Find where the given text appears and provide that cell's center as (X, Y) coordinate. 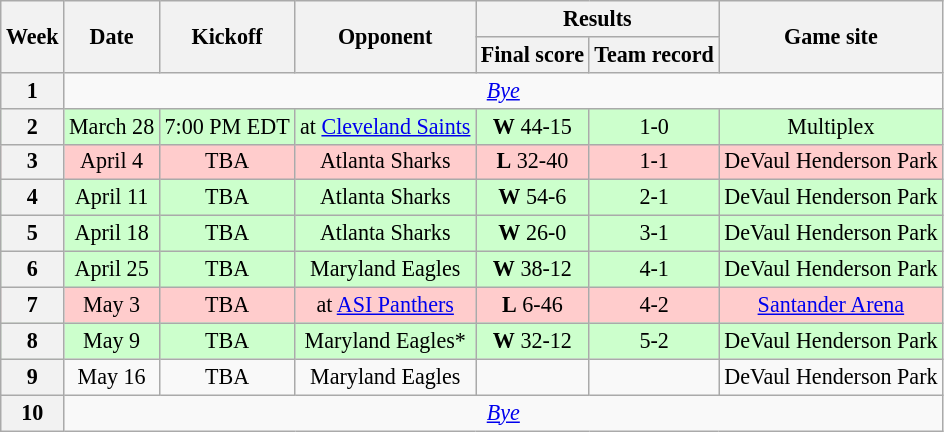
Santander Arena (831, 305)
7:00 PM EDT (226, 126)
2-1 (654, 198)
4-1 (654, 269)
W 38-12 (533, 269)
4 (32, 198)
Team record (654, 54)
2 (32, 126)
6 (32, 269)
5 (32, 233)
9 (32, 377)
1-1 (654, 162)
Maryland Eagles* (386, 341)
May 3 (112, 305)
1-0 (654, 126)
Final score (533, 54)
W 44-15 (533, 126)
L 6-46 (533, 305)
May 16 (112, 377)
April 18 (112, 233)
April 11 (112, 198)
W 32-12 (533, 341)
April 4 (112, 162)
1 (32, 90)
W 54-6 (533, 198)
W 26-0 (533, 233)
Results (598, 18)
Date (112, 36)
May 9 (112, 341)
3 (32, 162)
April 25 (112, 269)
7 (32, 305)
Kickoff (226, 36)
L 32-40 (533, 162)
5-2 (654, 341)
March 28 (112, 126)
at Cleveland Saints (386, 126)
4-2 (654, 305)
10 (32, 412)
3-1 (654, 233)
Game site (831, 36)
Multiplex (831, 126)
Opponent (386, 36)
8 (32, 341)
at ASI Panthers (386, 305)
Week (32, 36)
